Provide the [X, Y] coordinate of the cell's center where the given text is located.  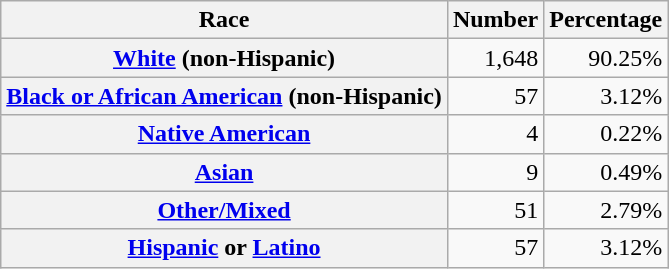
Race [224, 20]
Number [495, 20]
Asian [224, 172]
2.79% [606, 210]
Hispanic or Latino [224, 248]
51 [495, 210]
Other/Mixed [224, 210]
90.25% [606, 58]
4 [495, 134]
1,648 [495, 58]
White (non-Hispanic) [224, 58]
0.22% [606, 134]
Native American [224, 134]
Percentage [606, 20]
0.49% [606, 172]
9 [495, 172]
Black or African American (non-Hispanic) [224, 96]
